Return the (X, Y) coordinate for the center point of the cell that contains the specified text.  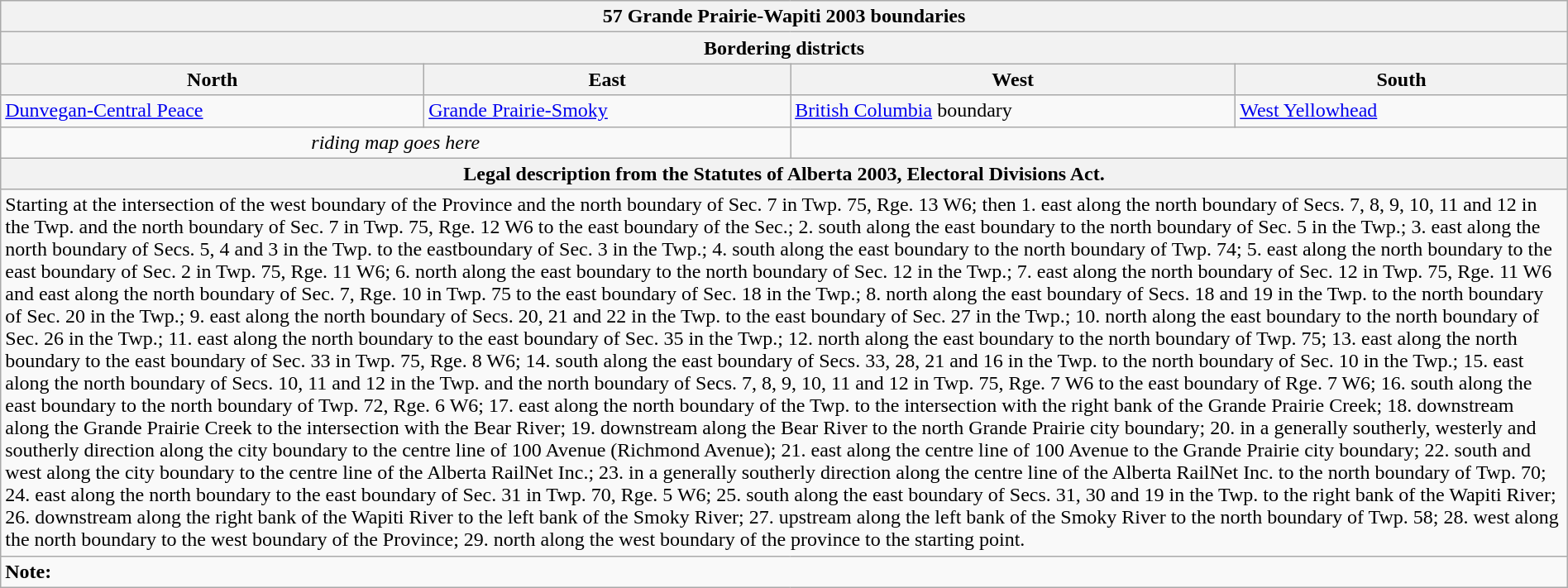
Grande Prairie-Smoky (607, 111)
West (1013, 79)
West Yellowhead (1402, 111)
East (607, 79)
Legal description from the Statutes of Alberta 2003, Electoral Divisions Act. (784, 174)
Note: (784, 571)
British Columbia boundary (1013, 111)
North (213, 79)
South (1402, 79)
Dunvegan-Central Peace (213, 111)
riding map goes here (395, 142)
Bordering districts (784, 48)
57 Grande Prairie-Wapiti 2003 boundaries (784, 17)
